From the cell containing the given text, extract its center point as [X, Y] coordinate. 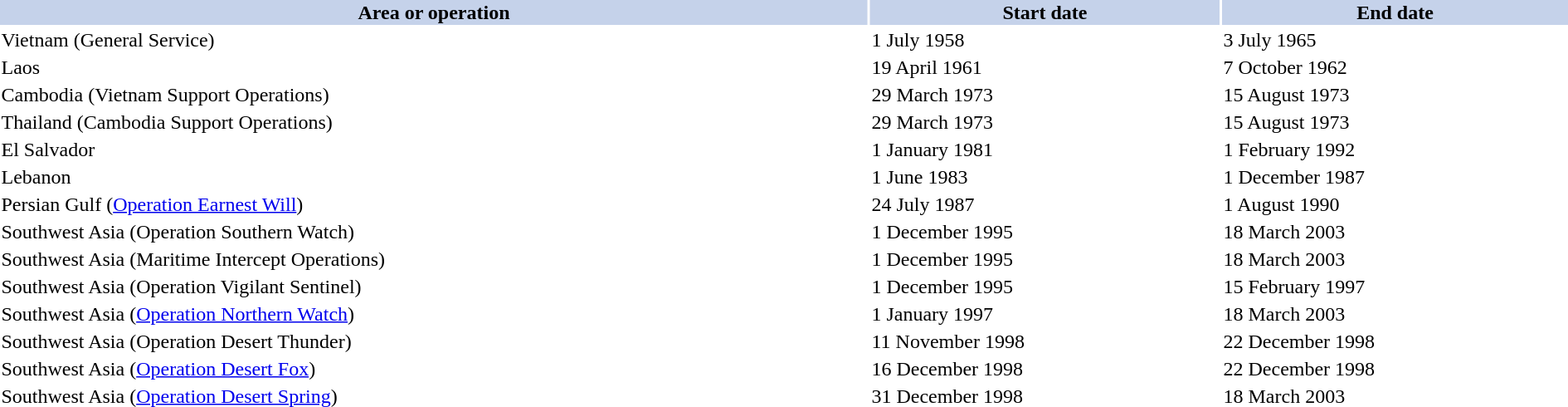
1 January 1997 [1045, 314]
1 June 1983 [1045, 177]
1 July 1958 [1045, 40]
Thailand (Cambodia Support Operations) [434, 122]
Southwest Asia (Operation Northern Watch) [434, 314]
Start date [1045, 12]
16 December 1998 [1045, 369]
Southwest Asia (Operation Desert Fox) [434, 369]
Southwest Asia (Operation Southern Watch) [434, 232]
19 April 1961 [1045, 67]
Vietnam (General Service) [434, 40]
Area or operation [434, 12]
1 January 1981 [1045, 150]
1 December 1987 [1395, 177]
End date [1395, 12]
11 November 1998 [1045, 341]
Cambodia (Vietnam Support Operations) [434, 95]
Southwest Asia (Operation Vigilant Sentinel) [434, 287]
El Salvador [434, 150]
Laos [434, 67]
24 July 1987 [1045, 204]
Southwest Asia (Maritime Intercept Operations) [434, 259]
15 February 1997 [1395, 287]
3 July 1965 [1395, 40]
1 August 1990 [1395, 204]
7 October 1962 [1395, 67]
Persian Gulf (Operation Earnest Will) [434, 204]
Southwest Asia (Operation Desert Thunder) [434, 341]
Lebanon [434, 177]
1 February 1992 [1395, 150]
